Return the [X, Y] coordinate for the center point of the cell that contains the specified text.  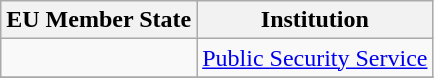
Public Security Service [315, 58]
Institution [315, 20]
EU Member State [99, 20]
